Extract the [x, y] coordinate from the center of the cell holding the provided text.  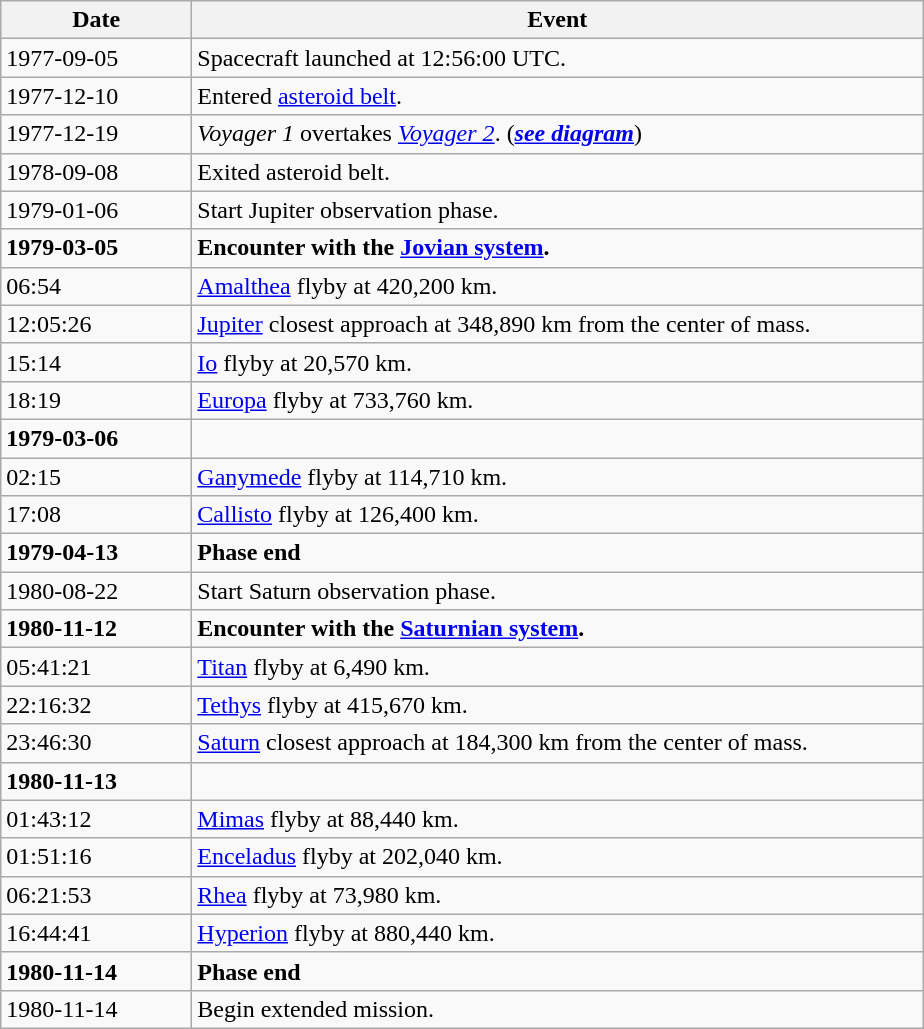
18:19 [96, 400]
1978-09-08 [96, 172]
12:05:26 [96, 324]
Encounter with the Saturnian system. [558, 629]
Event [558, 20]
1977-12-19 [96, 134]
01:43:12 [96, 819]
Spacecraft launched at 12:56:00 UTC. [558, 58]
Begin extended mission. [558, 1009]
Start Saturn observation phase. [558, 591]
05:41:21 [96, 667]
1979-03-05 [96, 248]
1977-09-05 [96, 58]
01:51:16 [96, 857]
15:14 [96, 362]
06:54 [96, 286]
1977-12-10 [96, 96]
Exited asteroid belt. [558, 172]
Ganymede flyby at 114,710 km. [558, 477]
Hyperion flyby at 880,440 km. [558, 933]
Saturn closest approach at 184,300 km from the center of mass. [558, 743]
1979-03-06 [96, 438]
Encounter with the Jovian system. [558, 248]
Amalthea flyby at 420,200 km. [558, 286]
23:46:30 [96, 743]
Date [96, 20]
Start Jupiter observation phase. [558, 210]
Mimas flyby at 88,440 km. [558, 819]
1979-01-06 [96, 210]
1980-11-12 [96, 629]
Callisto flyby at 126,400 km. [558, 515]
Entered asteroid belt. [558, 96]
Tethys flyby at 415,670 km. [558, 705]
Titan flyby at 6,490 km. [558, 667]
16:44:41 [96, 933]
Jupiter closest approach at 348,890 km from the center of mass. [558, 324]
Io flyby at 20,570 km. [558, 362]
06:21:53 [96, 895]
Voyager 1 overtakes Voyager 2. (see diagram) [558, 134]
Europa flyby at 733,760 km. [558, 400]
Enceladus flyby at 202,040 km. [558, 857]
17:08 [96, 515]
02:15 [96, 477]
1979-04-13 [96, 553]
1980-11-13 [96, 781]
22:16:32 [96, 705]
Rhea flyby at 73,980 km. [558, 895]
1980-08-22 [96, 591]
